Find where the given text appears and provide that cell's center as [X, Y] coordinate. 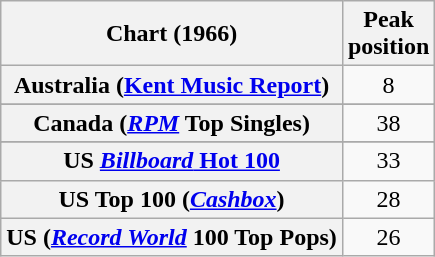
US Top 100 (Cashbox) [172, 199]
38 [388, 123]
US (Record World 100 Top Pops) [172, 237]
Chart (1966) [172, 34]
8 [388, 85]
Australia (Kent Music Report) [172, 85]
28 [388, 199]
33 [388, 161]
US Billboard Hot 100 [172, 161]
Peakposition [388, 34]
26 [388, 237]
Canada (RPM Top Singles) [172, 123]
